Return the [X, Y] coordinate for the center point of the cell that contains the specified text.  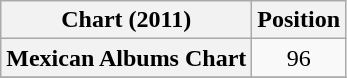
96 [299, 58]
Position [299, 20]
Chart (2011) [126, 20]
Mexican Albums Chart [126, 58]
